Find where the given text appears and provide that cell's center as [x, y] coordinate. 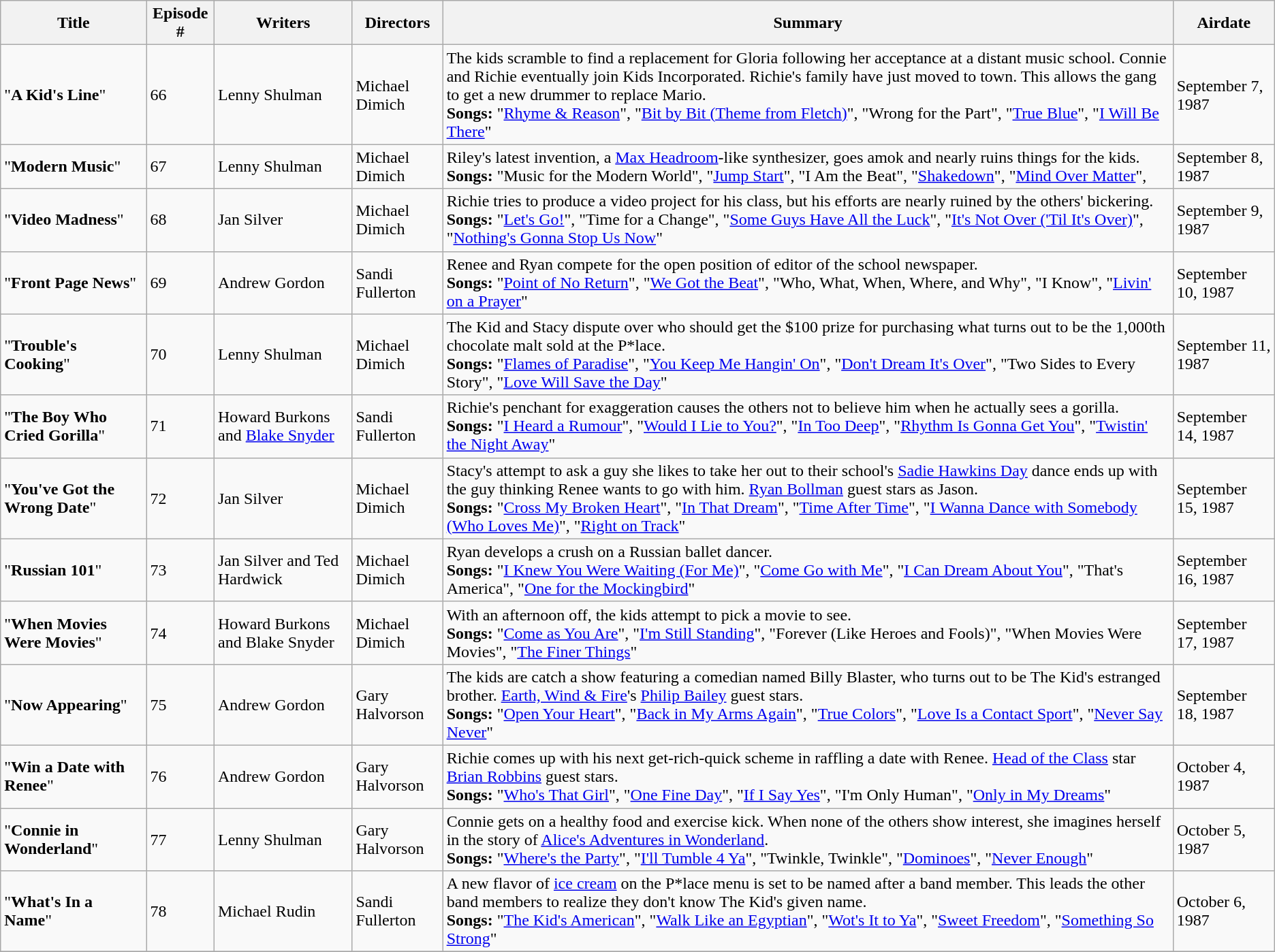
September 18, 1987 [1223, 704]
"Now Appearing" [74, 704]
"Video Madness" [74, 220]
69 [180, 283]
77 [180, 839]
"When Movies Were Movies" [74, 633]
Jan Silver and Ted Hardwick [283, 570]
"Front Page News" [74, 283]
September 16, 1987 [1223, 570]
68 [180, 220]
September 8, 1987 [1223, 166]
"Trouble's Cooking" [74, 354]
"The Boy Who Cried Gorilla" [74, 426]
78 [180, 911]
74 [180, 633]
September 7, 1987 [1223, 95]
September 10, 1987 [1223, 283]
Directors [398, 23]
71 [180, 426]
70 [180, 354]
September 9, 1987 [1223, 220]
75 [180, 704]
Michael Rudin [283, 911]
October 4, 1987 [1223, 776]
"You've Got the Wrong Date" [74, 498]
Writers [283, 23]
September 15, 1987 [1223, 498]
"What's In a Name" [74, 911]
Airdate [1223, 23]
Summary [808, 23]
"Connie in Wonderland" [74, 839]
Title [74, 23]
September 11, 1987 [1223, 354]
September 17, 1987 [1223, 633]
"A Kid's Line" [74, 95]
September 14, 1987 [1223, 426]
66 [180, 95]
76 [180, 776]
73 [180, 570]
"Modern Music" [74, 166]
"Win a Date with Renee" [74, 776]
October 5, 1987 [1223, 839]
"Russian 101" [74, 570]
67 [180, 166]
October 6, 1987 [1223, 911]
Episode # [180, 23]
72 [180, 498]
